Return the (x, y) coordinate for the center point of the cell that contains the specified text.  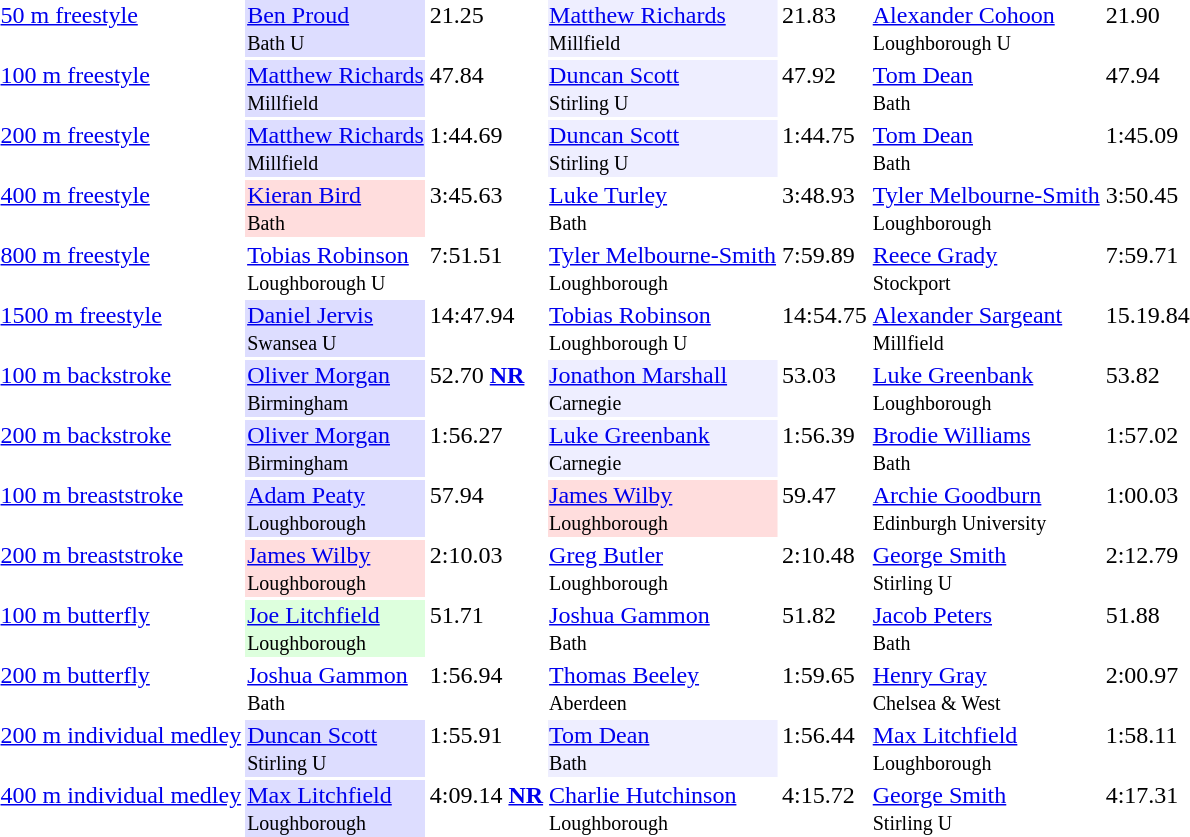
Daniel JervisSwansea U (336, 328)
59.47 (825, 508)
1:56.39 (825, 448)
Henry GrayChelsea & West (986, 688)
47.92 (825, 88)
Thomas BeeleyAberdeen (663, 688)
21.83 (825, 28)
2:10.03 (486, 568)
Alexander CohoonLoughborough U (986, 28)
Luke GreenbankCarnegie (663, 448)
14:54.75 (825, 328)
21.25 (486, 28)
1:44.75 (825, 148)
47.84 (486, 88)
Luke TurleyBath (663, 208)
Jacob PetersBath (986, 628)
Alexander SargeantMillfield (986, 328)
Joe LitchfieldLoughborough (336, 628)
4:09.14 NR (486, 808)
Brodie WilliamsBath (986, 448)
Reece GradyStockport (986, 268)
Charlie Hutchinson Loughborough (663, 808)
1:59.65 (825, 688)
1:56.44 (825, 748)
1:44.69 (486, 148)
3:45.63 (486, 208)
2:10.48 (825, 568)
4:15.72 (825, 808)
1:56.94 (486, 688)
7:59.89 (825, 268)
57.94 (486, 508)
51.71 (486, 628)
51.82 (825, 628)
7:51.51 (486, 268)
1:56.27 (486, 448)
Adam PeatyLoughborough (336, 508)
3:48.93 (825, 208)
52.70 NR (486, 388)
Archie GoodburnEdinburgh University (986, 508)
1:55.91 (486, 748)
Luke GreenbankLoughborough (986, 388)
Kieran BirdBath (336, 208)
14:47.94 (486, 328)
Greg ButlerLoughborough (663, 568)
53.03 (825, 388)
Ben ProudBath U (336, 28)
Jonathon MarshallCarnegie (663, 388)
